Find where the given text appears and provide that cell's center as (x, y) coordinate. 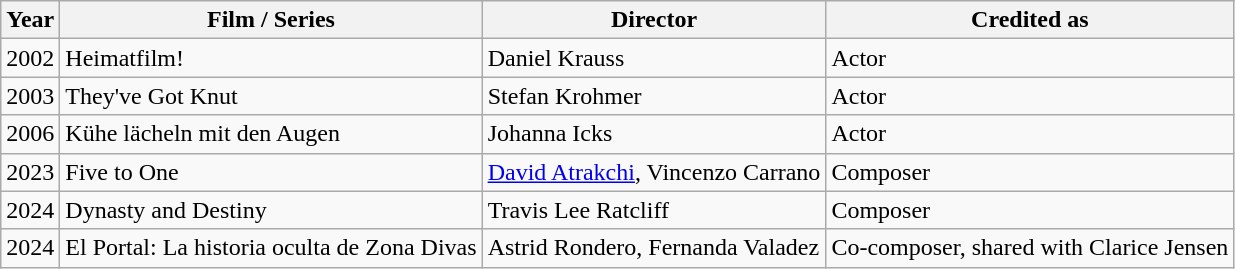
Kühe lächeln mit den Augen (271, 134)
2002 (30, 58)
Year (30, 20)
2023 (30, 172)
Heimatfilm! (271, 58)
El Portal: La historia oculta de Zona Divas (271, 248)
2003 (30, 96)
Travis Lee Ratcliff (654, 210)
Co-composer, shared with Clarice Jensen (1030, 248)
2006 (30, 134)
Film / Series (271, 20)
Johanna Icks (654, 134)
Credited as (1030, 20)
Stefan Krohmer (654, 96)
They've Got Knut (271, 96)
Dynasty and Destiny (271, 210)
Astrid Rondero, Fernanda Valadez (654, 248)
Five to One (271, 172)
Director (654, 20)
David Atrakchi, Vincenzo Carrano (654, 172)
Daniel Krauss (654, 58)
